From the cell containing the given text, extract its center point as [x, y] coordinate. 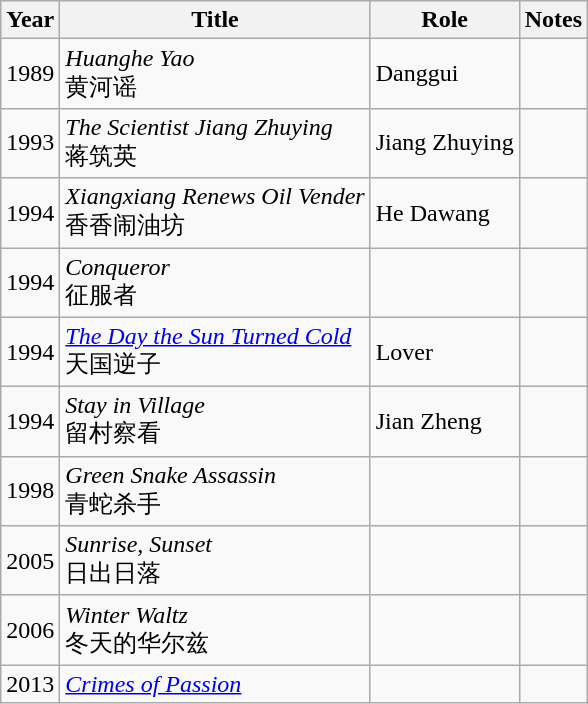
2005 [30, 561]
The Scientist Jiang Zhuying蒋筑英 [215, 143]
1993 [30, 143]
1998 [30, 491]
Huanghe Yao黄河谣 [215, 74]
Role [444, 20]
Conqueror征服者 [215, 283]
Winter Waltz冬天的华尔兹 [215, 630]
1989 [30, 74]
2013 [30, 684]
He Dawang [444, 213]
The Day the Sun Turned Cold天国逆子 [215, 352]
Jiang Zhuying [444, 143]
Xiangxiang Renews Oil Vender香香闹油坊 [215, 213]
Notes [553, 20]
Jian Zheng [444, 422]
Green Snake Assassin青蛇杀手 [215, 491]
Danggui [444, 74]
Crimes of Passion [215, 684]
Sunrise, Sunset日出日落 [215, 561]
2006 [30, 630]
Lover [444, 352]
Year [30, 20]
Stay in Village留村察看 [215, 422]
Title [215, 20]
